Pinpoint the cell where the given text exists, returning its (X, Y) midpoint coordinate. 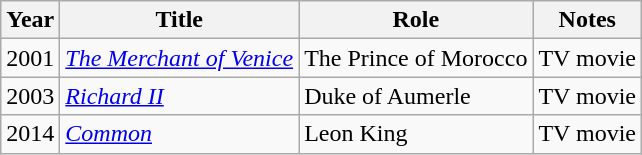
Leon King (416, 134)
The Merchant of Venice (180, 58)
Richard II (180, 96)
Common (180, 134)
2001 (30, 58)
Duke of Aumerle (416, 96)
Year (30, 20)
2014 (30, 134)
Role (416, 20)
2003 (30, 96)
Title (180, 20)
The Prince of Morocco (416, 58)
Notes (588, 20)
